Provide the (X, Y) coordinate of the cell's center where the given text is located.  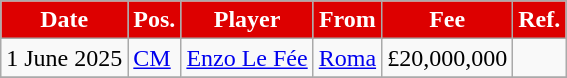
£20,000,000 (448, 58)
Player (247, 20)
Enzo Le Fée (247, 58)
Roma (347, 58)
Fee (448, 20)
1 June 2025 (64, 58)
Ref. (540, 20)
CM (154, 58)
Date (64, 20)
From (347, 20)
Pos. (154, 20)
